Identify which cell holds the provided text, then report its [X, Y] central coordinate. 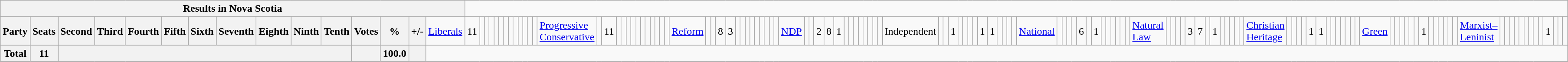
Tenth [337, 31]
% [395, 31]
Third [110, 31]
+/- [417, 31]
Total [15, 53]
2 [819, 31]
100.0 [395, 53]
Natural Law [1148, 31]
Fifth [175, 31]
Fourth [143, 31]
7 [1200, 31]
Christian Heritage [1266, 31]
National [1037, 31]
Votes [366, 31]
Progressive Conservative [567, 31]
Second [76, 31]
Ninth [306, 31]
Reform [687, 31]
6 [1081, 31]
Party [15, 31]
Eighth [274, 31]
Sixth [202, 31]
NDP [791, 31]
Marxist–Leninist [1479, 31]
Liberals [445, 31]
Results in Nova Scotia [232, 9]
Independent [910, 31]
Green [1375, 31]
Seventh [236, 31]
Seats [44, 31]
